Return [X, Y] of the center of cell containing provided text 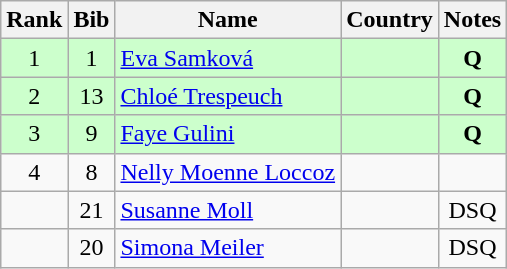
2 [34, 96]
Susanne Moll [228, 210]
3 [34, 134]
Eva Samková [228, 58]
Rank [34, 20]
Nelly Moenne Loccoz [228, 172]
4 [34, 172]
Simona Meiler [228, 248]
Chloé Trespeuch [228, 96]
20 [92, 248]
8 [92, 172]
Bib [92, 20]
21 [92, 210]
Name [228, 20]
13 [92, 96]
Faye Gulini [228, 134]
9 [92, 134]
Notes [472, 20]
Country [390, 20]
